Extract the (X, Y) coordinate from the center of the cell holding the provided text.  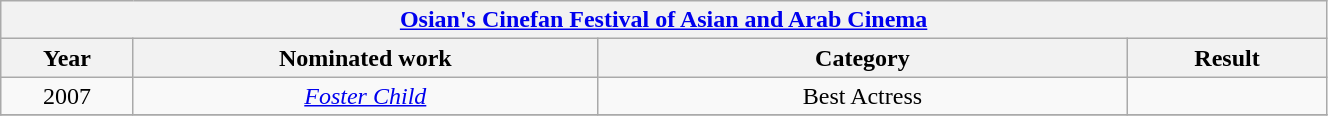
Osian's Cinefan Festival of Asian and Arab Cinema (664, 20)
Best Actress (862, 96)
Result (1228, 58)
2007 (68, 96)
Foster Child (365, 96)
Nominated work (365, 58)
Year (68, 58)
Category (862, 58)
